Extract the (X, Y) coordinate from the center of the cell holding the provided text.  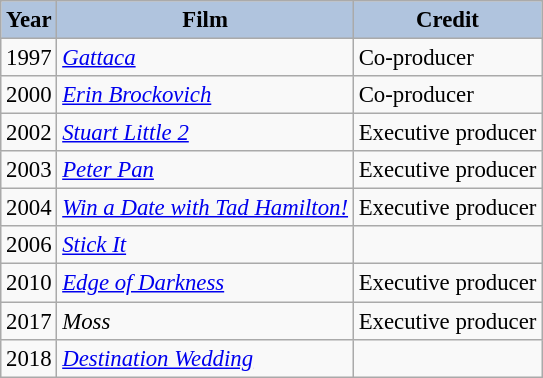
1997 (29, 58)
Peter Pan (205, 170)
2018 (29, 358)
2017 (29, 321)
Destination Wedding (205, 358)
Gattaca (205, 58)
2000 (29, 95)
2006 (29, 245)
2003 (29, 170)
Erin Brockovich (205, 95)
2004 (29, 208)
Credit (447, 20)
Year (29, 20)
Moss (205, 321)
Stick It (205, 245)
Stuart Little 2 (205, 133)
2002 (29, 133)
2010 (29, 283)
Win a Date with Tad Hamilton! (205, 208)
Edge of Darkness (205, 283)
Film (205, 20)
